Capture the cell that displays the provided text and extract its [x, y] central coordinate. 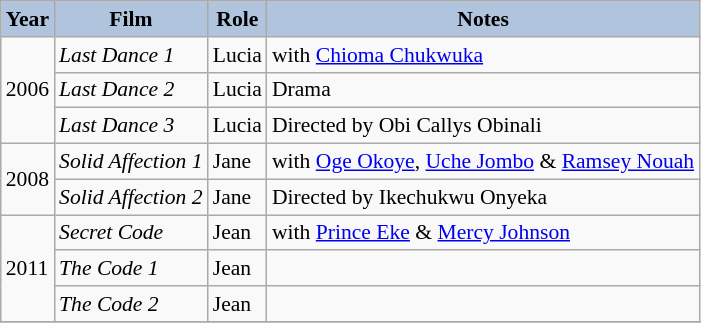
Notes [483, 19]
Drama [483, 90]
Year [28, 19]
with Oge Okoye, Uche Jombo & Ramsey Nouah [483, 162]
Solid Affection 2 [131, 197]
Directed by Ikechukwu Onyeka [483, 197]
2011 [28, 268]
The Code 2 [131, 304]
Directed by Obi Callys Obinali [483, 126]
with Chioma Chukwuka [483, 55]
2008 [28, 180]
2006 [28, 90]
Last Dance 3 [131, 126]
Last Dance 1 [131, 55]
Last Dance 2 [131, 90]
Role [238, 19]
The Code 1 [131, 269]
with Prince Eke & Mercy Johnson [483, 233]
Solid Affection 1 [131, 162]
Film [131, 19]
Secret Code [131, 233]
